Search for the cell housing the specified text and yield its (x, y) center coordinate. 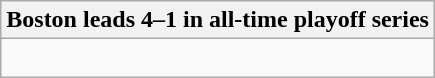
Boston leads 4–1 in all-time playoff series (218, 20)
